Provide the [X, Y] coordinate of the cell's center where the given text is located.  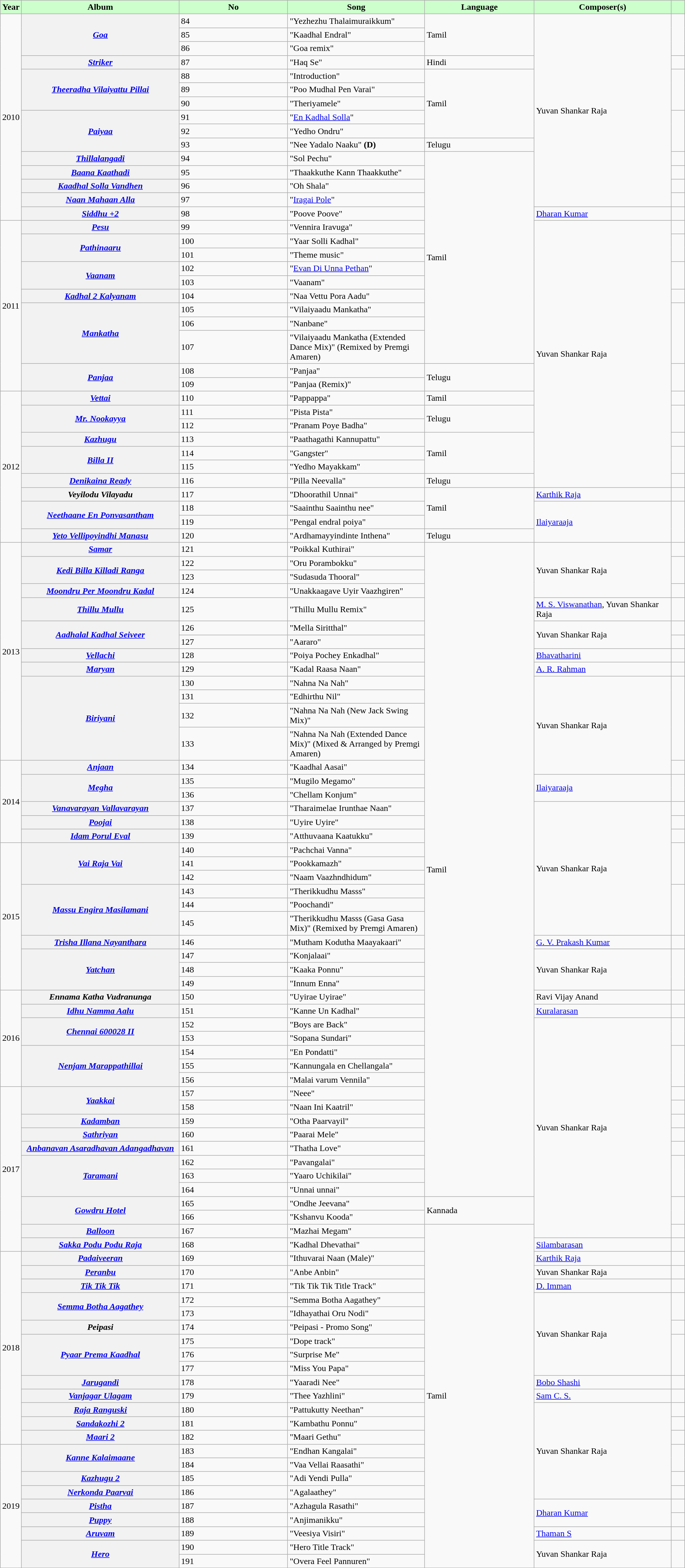
105 [233, 310]
184 [233, 1465]
"Innum Enna" [356, 983]
129 [233, 669]
"Otha Paarvayil" [356, 1121]
"Poikkal Kuthirai" [356, 549]
Kannada [479, 1210]
132 [233, 716]
2011 [11, 306]
"Semma Botha Aagathey" [356, 1299]
101 [233, 255]
Idam Porul Eval [100, 836]
"Idhayathai Oru Nodi" [356, 1313]
Padaiveeran [100, 1258]
"Vilaiyaadu Mankatha (Extended Dance Mix)" (Remixed by Premgi Amaren) [356, 347]
107 [233, 347]
169 [233, 1258]
Anjaan [100, 767]
173 [233, 1313]
G. V. Prakash Kumar [603, 942]
150 [233, 997]
"Poochandi" [356, 905]
154 [233, 1052]
Thaman S [603, 1533]
"Yaaradi Nee" [356, 1382]
"Kadal Raasa Naan" [356, 669]
125 [233, 609]
Semma Botha Aagathey [100, 1306]
97 [233, 200]
"Poo Mudhal Pen Varai" [356, 90]
Song [356, 7]
Samar [100, 549]
Sam C. S. [603, 1396]
172 [233, 1299]
Thillu Mullu [100, 609]
Veyilodu Vilayadu [100, 494]
Ravi Vijay Anand [603, 997]
112 [233, 426]
Tik Tik Tik [100, 1286]
"Pengal endral poiya" [356, 522]
Baana Kaathadi [100, 172]
138 [233, 822]
"Vaa Vellai Raasathi" [356, 1465]
Kuralarasan [603, 1011]
"Pachchai Vanna" [356, 850]
145 [233, 924]
118 [233, 508]
Ennama Katha Vudranunga [100, 997]
"Tik Tik Tik Title Track" [356, 1286]
Kedi Billa Killadi Ranga [100, 570]
"Nanbane" [356, 323]
Maari 2 [100, 1437]
159 [233, 1121]
160 [233, 1135]
166 [233, 1217]
"Pilla Neevalla" [356, 481]
86 [233, 48]
"Azhagula Rasathi" [356, 1506]
M. S. Viswanathan, Yuvan Shankar Raja [603, 609]
2019 [11, 1506]
Nenjam Marappathillai [100, 1066]
155 [233, 1066]
161 [233, 1148]
Peranbu [100, 1272]
189 [233, 1533]
Hindi [479, 62]
148 [233, 970]
"Mazhai Megam" [356, 1231]
Jarugandi [100, 1382]
"Kannungala en Chellangala" [356, 1066]
Year [11, 7]
123 [233, 577]
"Iragai Pole" [356, 200]
153 [233, 1038]
"Gangster" [356, 453]
Thillalangadi [100, 158]
Panjaa [100, 377]
Goa [100, 35]
"Yaaro Uchikilai" [356, 1176]
"Poiya Pochey Enkadhal" [356, 656]
147 [233, 956]
A. R. Rahman [603, 669]
"Vennira Iravuga" [356, 227]
88 [233, 76]
130 [233, 683]
"Kaadhal Aasai" [356, 767]
Sandakozhi 2 [100, 1423]
"Pavangalai" [356, 1162]
"Therikkudhu Masss" [356, 891]
2014 [11, 802]
Bhavatharini [603, 656]
144 [233, 905]
"Malai varum Vennila" [356, 1079]
Naan Mahaan Alla [100, 200]
182 [233, 1437]
"Mella Siritthal" [356, 628]
"Yedho Mayakkam" [356, 467]
Kadamban [100, 1121]
Theeradha Vilaiyattu Pillai [100, 90]
"Tharaimelae Irunthae Naan" [356, 808]
Trisha Illana Nayanthara [100, 942]
Taramani [100, 1176]
149 [233, 983]
"Pista Pista" [356, 412]
Mr. Nookayya [100, 418]
Kanne Kalaimaane [100, 1458]
89 [233, 90]
Vaanam [100, 275]
176 [233, 1355]
140 [233, 850]
"Ithuvarai Naan (Male)" [356, 1258]
"Poove Poove" [356, 214]
"Theme music" [356, 255]
Billa II [100, 460]
"Sudasuda Thooral" [356, 577]
Hero [100, 1554]
122 [233, 563]
"Nahna Na Nah (Extended Dance Mix)" (Mixed & Arranged by Premgi Amaren) [356, 744]
Vai Raja Vai [100, 863]
"Goa remix" [356, 48]
158 [233, 1107]
111 [233, 412]
"Maari Gethu" [356, 1437]
"Oru Porambokku" [356, 563]
"Introduction" [356, 76]
Kazhugu [100, 439]
"Boys are Back" [356, 1024]
"Endhan Kangalai" [356, 1451]
127 [233, 641]
121 [233, 549]
"Thee Yazhlini" [356, 1396]
190 [233, 1547]
96 [233, 186]
"Konjalaai" [356, 956]
103 [233, 282]
Kadhal 2 Kalyanam [100, 296]
"Ardhamayyindinte Inthena" [356, 536]
"Nahna Na Nah" [356, 683]
"Anbe Anbin" [356, 1272]
"Kaadhal Endral" [356, 35]
"Paathagathi Kannupattu" [356, 439]
Megha [100, 788]
"En Kadhal Solla" [356, 117]
151 [233, 1011]
Balloon [100, 1231]
"Unnai unnai" [356, 1190]
"Pranam Poye Badha" [356, 426]
92 [233, 131]
Moondru Per Moondru Kadal [100, 590]
Vettai [100, 398]
137 [233, 808]
104 [233, 296]
Paiyaa [100, 131]
2015 [11, 916]
Vanjagar Ulagam [100, 1396]
115 [233, 467]
Maryan [100, 669]
136 [233, 795]
128 [233, 656]
131 [233, 697]
"Kambathu Ponnu" [356, 1423]
157 [233, 1093]
124 [233, 590]
"Kadhal Dhevathai" [356, 1245]
"Miss You Papa" [356, 1369]
"Anjimanikku" [356, 1520]
"Evan Di Unna Pethan" [356, 269]
"Paarai Mele" [356, 1135]
"Surprise Me" [356, 1355]
Yatchan [100, 970]
Yaakkai [100, 1100]
175 [233, 1341]
"Therikkudhu Masss (Gasa Gasa Mix)" (Remixed by Premgi Amaren) [356, 924]
2016 [11, 1038]
2017 [11, 1169]
Kazhugu 2 [100, 1478]
191 [233, 1561]
"Kshanvu Kooda" [356, 1217]
146 [233, 942]
Bobo Shashi [603, 1382]
156 [233, 1079]
"Kanne Un Kadhal" [356, 1011]
139 [233, 836]
Puppy [100, 1520]
"Mugilo Megamo" [356, 781]
171 [233, 1286]
Silambarasan [603, 1245]
162 [233, 1162]
85 [233, 35]
"Nahna Na Nah (New Jack Swing Mix)" [356, 716]
177 [233, 1369]
188 [233, 1520]
"Oh Shala" [356, 186]
"Nee Yadalo Naaku" (D) [356, 145]
185 [233, 1478]
93 [233, 145]
141 [233, 863]
2010 [11, 117]
Vanavarayan Vallavarayan [100, 808]
Neethaane En Ponvasantham [100, 515]
2013 [11, 651]
2018 [11, 1348]
180 [233, 1410]
Language [479, 7]
Composer(s) [603, 7]
"Yedho Ondru" [356, 131]
183 [233, 1451]
"Vaanam" [356, 282]
102 [233, 269]
142 [233, 877]
"Pookkamazh" [356, 863]
"Veesiya Visiri" [356, 1533]
Massu Engira Masilamani [100, 909]
87 [233, 62]
"Vilaiyaadu Mankatha" [356, 310]
"Ondhe Jeevana" [356, 1203]
95 [233, 172]
Kaadhal Solla Vandhen [100, 186]
170 [233, 1272]
Sakka Podu Podu Raja [100, 1245]
Striker [100, 62]
"Saainthu Saainthu nee" [356, 508]
120 [233, 536]
2012 [11, 467]
174 [233, 1327]
Anbanavan Asaradhavan Adangadhavan [100, 1148]
134 [233, 767]
"Overa Feel Pannuren" [356, 1561]
No [233, 7]
110 [233, 398]
Idhu Namma Aalu [100, 1011]
94 [233, 158]
"Thatha Love" [356, 1148]
"Chellam Konjum" [356, 795]
"Peipasi - Promo Song" [356, 1327]
119 [233, 522]
168 [233, 1245]
"Pattukutty Neethan" [356, 1410]
"Naam Vaazhndhidum" [356, 877]
Peipasi [100, 1327]
Poojai [100, 822]
Siddhu +2 [100, 214]
"Thillu Mullu Remix" [356, 609]
109 [233, 384]
108 [233, 370]
"Pappappa" [356, 398]
Nerkonda Paarvai [100, 1492]
"Yezhezhu Thalaimuraikkum" [356, 21]
181 [233, 1423]
"Adi Yendi Pulla" [356, 1478]
152 [233, 1024]
Denikaina Ready [100, 481]
"Uyire Uyire" [356, 822]
100 [233, 241]
"Neee" [356, 1093]
"Panjaa (Remix)" [356, 384]
"Dope track" [356, 1341]
106 [233, 323]
"Dhoorathil Unnai" [356, 494]
113 [233, 439]
98 [233, 214]
Album [100, 7]
164 [233, 1190]
143 [233, 891]
Mankatha [100, 333]
D. Imman [603, 1286]
114 [233, 453]
"Naan Ini Kaatril" [356, 1107]
179 [233, 1396]
"Mutham Kodutha Maayakaari" [356, 942]
"Kaaka Ponnu" [356, 970]
178 [233, 1382]
117 [233, 494]
163 [233, 1176]
116 [233, 481]
"Yaar Solli Kadhal" [356, 241]
Raja Ranguski [100, 1410]
"Atthuvaana Kaatukku" [356, 836]
187 [233, 1506]
Aruvam [100, 1533]
Vellachi [100, 656]
"Thaakkuthe Kann Thaakkuthe" [356, 172]
90 [233, 103]
"Theriyamele" [356, 103]
"Panjaa" [356, 370]
Pyaar Prema Kaadhal [100, 1355]
Sathriyan [100, 1135]
"Agalaathey" [356, 1492]
167 [233, 1231]
99 [233, 227]
"Edhirthu Nil" [356, 697]
84 [233, 21]
"Sopana Sundari" [356, 1038]
"Sol Pechu" [356, 158]
"Uyirae Uyirae" [356, 997]
Pesu [100, 227]
Biriyani [100, 718]
"Unakkaagave Uyir Vaazhgiren" [356, 590]
"Hero Title Track" [356, 1547]
Pistha [100, 1506]
"Aararo" [356, 641]
Gowdru Hotel [100, 1210]
135 [233, 781]
"Naa Vettu Pora Aadu" [356, 296]
186 [233, 1492]
Chennai 600028 II [100, 1031]
126 [233, 628]
"En Pondatti" [356, 1052]
Pathinaaru [100, 248]
Yeto Vellipoyindhi Manasu [100, 536]
"Haq Se" [356, 62]
133 [233, 744]
Aadhalal Kadhal Seiveer [100, 635]
91 [233, 117]
165 [233, 1203]
